Output the (X, Y) coordinate of the center of the cell containing the given text.  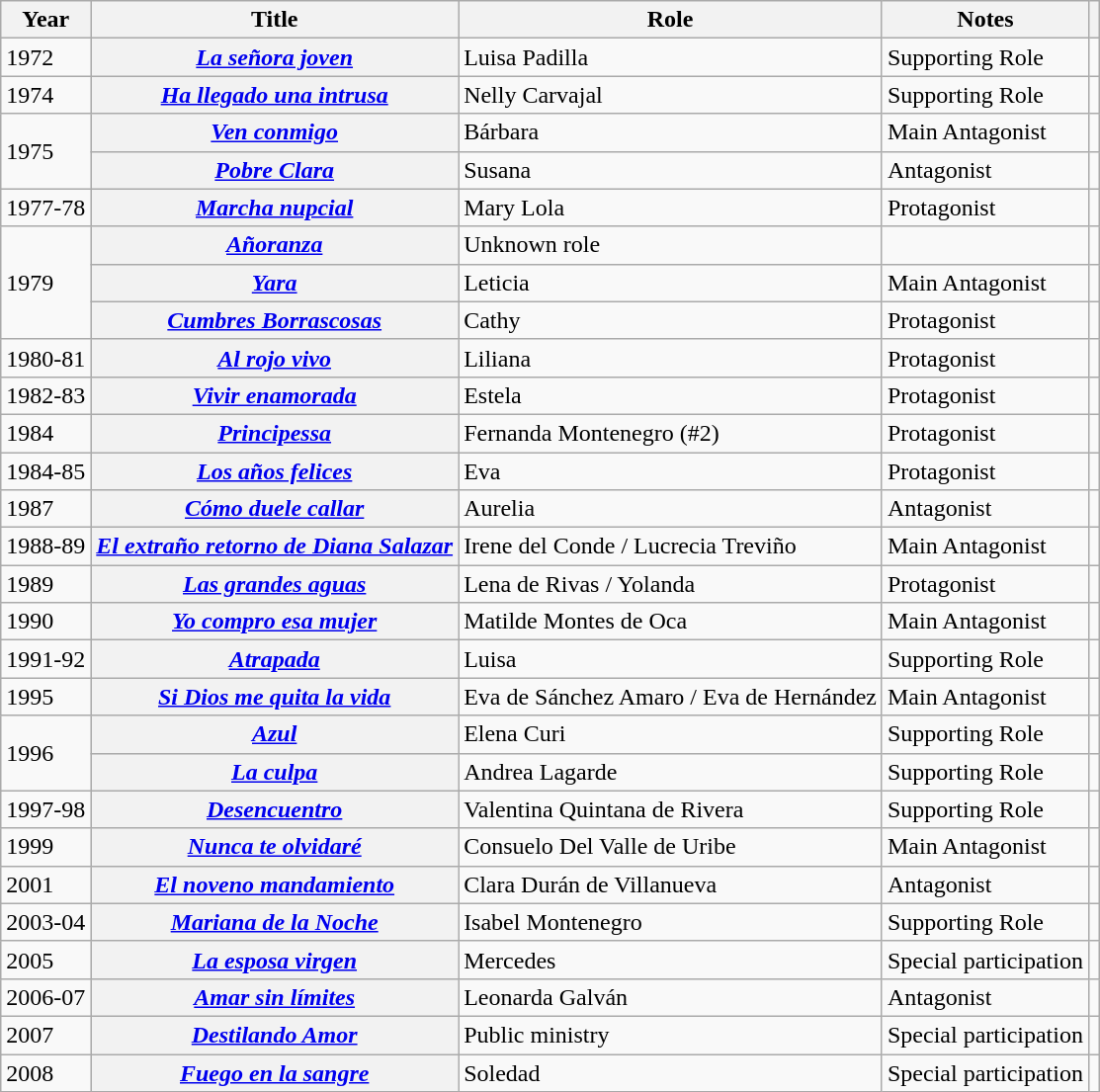
1991-92 (45, 659)
Eva (670, 471)
Principessa (275, 433)
Public ministry (670, 1035)
2005 (45, 960)
Luisa Padilla (670, 57)
Irene del Conde / Lucrecia Treviño (670, 546)
Vivir enamorada (275, 395)
La esposa virgen (275, 960)
Desencuentro (275, 809)
1995 (45, 697)
1979 (45, 283)
Elena Curi (670, 734)
Pobre Clara (275, 170)
Al rojo vivo (275, 358)
Bárbara (670, 132)
2003-04 (45, 922)
Notes (984, 20)
Las grandes aguas (275, 584)
Unknown role (670, 245)
Leticia (670, 283)
Andrea Lagarde (670, 772)
1972 (45, 57)
Mary Lola (670, 208)
Aurelia (670, 509)
Mercedes (670, 960)
Cómo duele callar (275, 509)
Cathy (670, 320)
1984 (45, 433)
Lena de Rivas / Yolanda (670, 584)
1975 (45, 151)
Cumbres Borrascosas (275, 320)
Year (45, 20)
Atrapada (275, 659)
2001 (45, 884)
1989 (45, 584)
Luisa (670, 659)
1982-83 (45, 395)
Clara Durán de Villanueva (670, 884)
Isabel Montenegro (670, 922)
Leonarda Galván (670, 997)
Mariana de la Noche (275, 922)
Matilde Montes de Oca (670, 622)
La señora joven (275, 57)
Ven conmigo (275, 132)
La culpa (275, 772)
Marcha nupcial (275, 208)
1997-98 (45, 809)
1984-85 (45, 471)
Ha llegado una intrusa (275, 95)
Role (670, 20)
1988-89 (45, 546)
Si Dios me quita la vida (275, 697)
Estela (670, 395)
Fuego en la sangre (275, 1072)
El extraño retorno de Diana Salazar (275, 546)
Azul (275, 734)
2006-07 (45, 997)
Añoranza (275, 245)
Susana (670, 170)
Yo compro esa mujer (275, 622)
Consuelo Del Valle de Uribe (670, 847)
2007 (45, 1035)
Nunca te olvidaré (275, 847)
1996 (45, 753)
Liliana (670, 358)
2008 (45, 1072)
Soledad (670, 1072)
1987 (45, 509)
Valentina Quintana de Rivera (670, 809)
Nelly Carvajal (670, 95)
1977-78 (45, 208)
Eva de Sánchez Amaro / Eva de Hernández (670, 697)
Title (275, 20)
El noveno mandamiento (275, 884)
1974 (45, 95)
1980-81 (45, 358)
1990 (45, 622)
Yara (275, 283)
Fernanda Montenegro (#2) (670, 433)
1999 (45, 847)
Destilando Amor (275, 1035)
Amar sin límites (275, 997)
Los años felices (275, 471)
